Provide the [X, Y] coordinate of the cell's center where the given text is located.  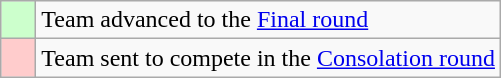
Team sent to compete in the Consolation round [268, 58]
Team advanced to the Final round [268, 20]
